From the cell containing the given text, extract its center point as (X, Y) coordinate. 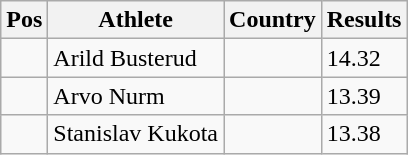
Country (273, 20)
Arvo Nurm (136, 96)
Pos (24, 20)
13.39 (364, 96)
Stanislav Kukota (136, 134)
Results (364, 20)
Arild Busterud (136, 58)
13.38 (364, 134)
14.32 (364, 58)
Athlete (136, 20)
